Determine the [x, y] coordinate at the center of the cell enclosing the given text.  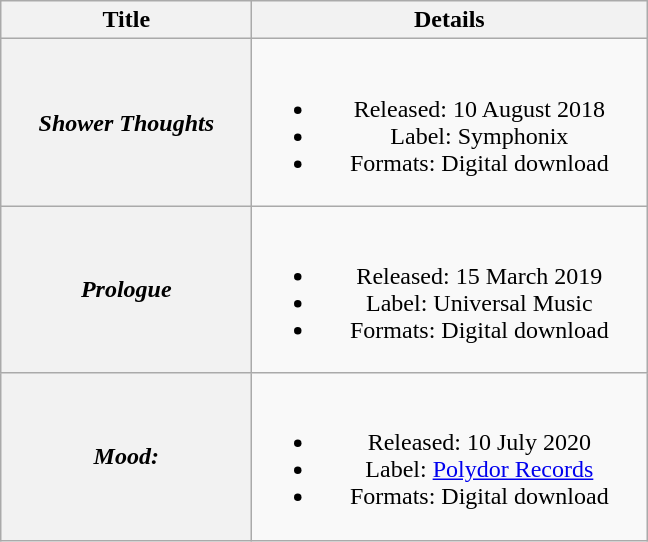
Released: 10 July 2020Label: Polydor RecordsFormats: Digital download [450, 456]
Details [450, 20]
Shower Thoughts [126, 122]
Mood: [126, 456]
Released: 15 March 2019Label: Universal MusicFormats: Digital download [450, 290]
Released: 10 August 2018Label: SymphonixFormats: Digital download [450, 122]
Title [126, 20]
Prologue [126, 290]
